Pinpoint the cell where the given text exists, returning its [x, y] midpoint coordinate. 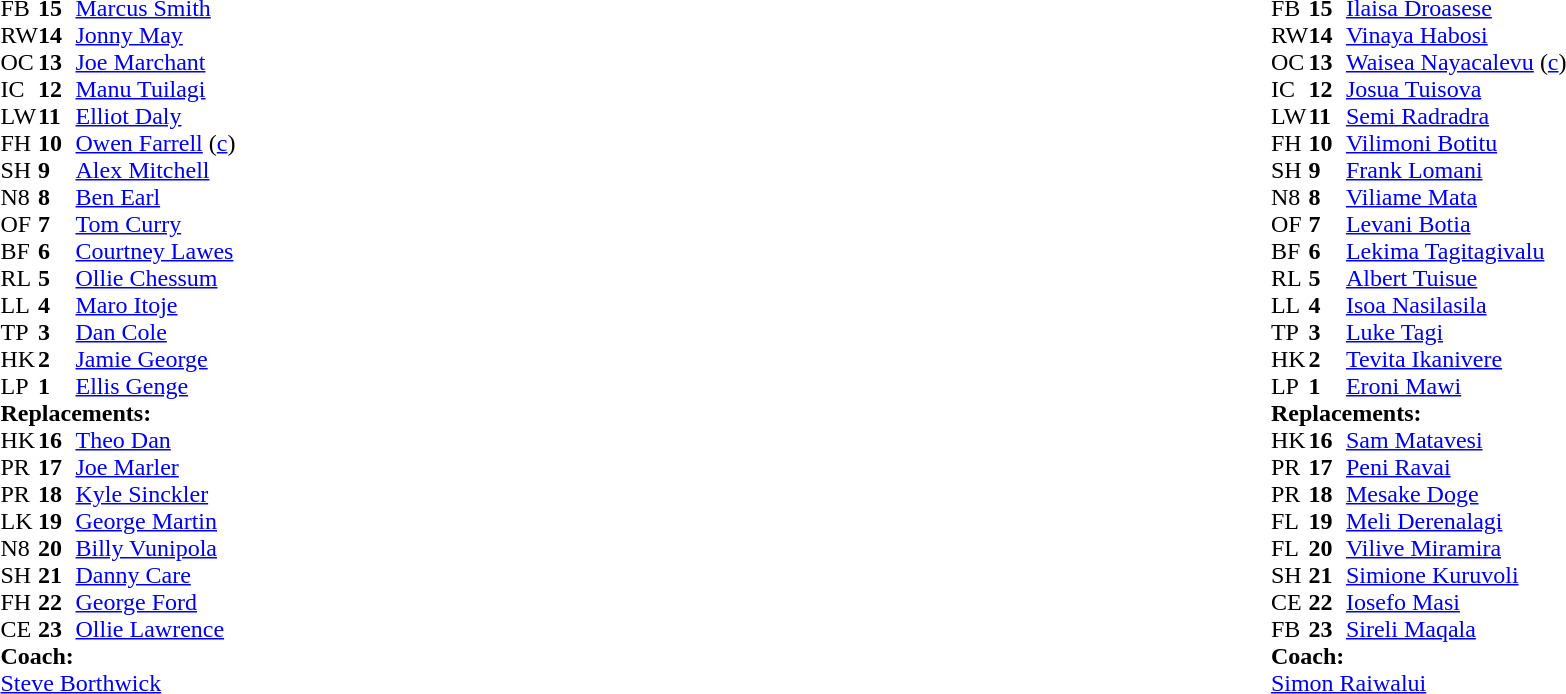
Ollie Lawrence [156, 630]
Ben Earl [156, 198]
Joe Marler [156, 468]
Alex Mitchell [156, 170]
Replacements: [118, 414]
Ellis Genge [156, 386]
Maro Itoje [156, 306]
Danny Care [156, 576]
Tom Curry [156, 224]
Jonny May [156, 36]
Owen Farrell (c) [156, 144]
Coach: [118, 656]
Ollie Chessum [156, 278]
Courtney Lawes [156, 252]
George Martin [156, 522]
Joe Marchant [156, 62]
Theo Dan [156, 440]
Jamie George [156, 360]
Manu Tuilagi [156, 90]
FB [1290, 630]
Elliot Daly [156, 116]
LK [19, 522]
George Ford [156, 602]
Dan Cole [156, 332]
Kyle Sinckler [156, 494]
Billy Vunipola [156, 548]
